From the cell containing the given text, extract its center point as [x, y] coordinate. 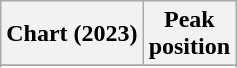
Chart (2023) [72, 34]
Peakposition [189, 34]
